Identify which cell holds the provided text, then report its (x, y) central coordinate. 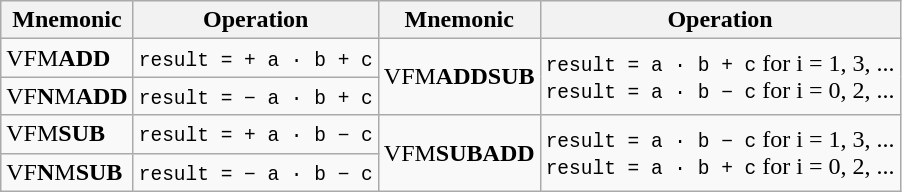
result = a · b − c for i = 1, 3, ... result = a · b + c for i = 0, 2, ... (720, 153)
result = − a · b + c (256, 96)
result = − a · b − c (256, 172)
VFNMSUB (67, 172)
result = + a · b − c (256, 134)
VFMSUBADD (459, 153)
VFNMADD (67, 96)
VFMADDSUB (459, 77)
result = a · b + c for i = 1, 3, ... result = a · b − c for i = 0, 2, ... (720, 77)
VFMSUB (67, 134)
result = + a · b + c (256, 58)
VFMADD (67, 58)
